Search for the cell housing the specified text and yield its (X, Y) center coordinate. 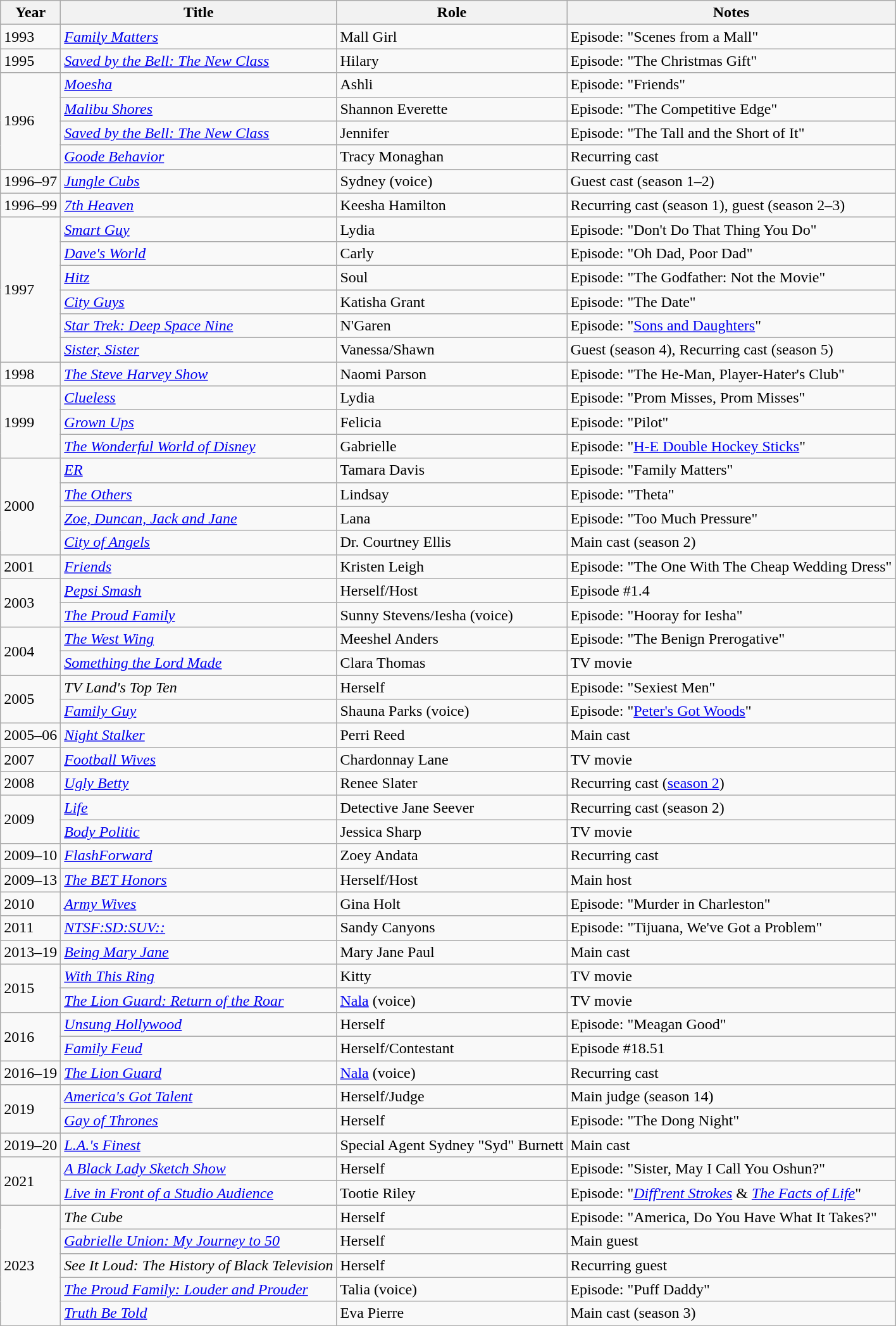
1996–99 (30, 205)
Episode: "Hooray for Iesha" (731, 615)
Gabrielle (452, 446)
Jungle Cubs (199, 181)
Football Wives (199, 760)
Felicia (452, 422)
2009–13 (30, 880)
Clara Thomas (452, 663)
Life (199, 808)
The Lion Guard (199, 1073)
2016–19 (30, 1073)
2016 (30, 1036)
TV Land's Top Ten (199, 687)
Clueless (199, 398)
2009–10 (30, 856)
Episode: "Sister, May I Call You Oshun?" (731, 1169)
Gay of Thrones (199, 1121)
2010 (30, 904)
Main guest (731, 1241)
Episode: "Sexiest Men" (731, 687)
Mary Jane Paul (452, 952)
Main cast (season 3) (731, 1313)
Soul (452, 277)
Naomi Parson (452, 374)
Ugly Betty (199, 784)
Jennifer (452, 133)
Keesha Hamilton (452, 205)
Family Guy (199, 711)
Main host (731, 880)
Live in Front of a Studio Audience (199, 1193)
The Proud Family: Louder and Prouder (199, 1289)
2005–06 (30, 735)
ER (199, 470)
Episode #18.51 (731, 1048)
Malibu Shores (199, 109)
Herself/Contestant (452, 1048)
Chardonnay Lane (452, 760)
Episode: "The Christmas Gift" (731, 61)
Main cast (season 2) (731, 542)
Body Politic (199, 832)
2019 (30, 1109)
Gina Holt (452, 904)
Episode: "The Competitive Edge" (731, 109)
The BET Honors (199, 880)
Episode: "H-E Double Hockey Sticks" (731, 446)
NTSF:SD:SUV:: (199, 928)
Episode: "The He-Man, Player-Hater's Club" (731, 374)
2003 (30, 603)
Carly (452, 253)
Vanessa/Shawn (452, 350)
2015 (30, 988)
The Wonderful World of Disney (199, 446)
Main judge (season 14) (731, 1097)
City of Angels (199, 542)
Hilary (452, 61)
2019–20 (30, 1145)
Episode: "Meagan Good" (731, 1024)
2007 (30, 760)
See It Loud: The History of Black Television (199, 1265)
Something the Lord Made (199, 663)
Moesha (199, 85)
The Proud Family (199, 615)
2021 (30, 1181)
Episode: "Oh Dad, Poor Dad" (731, 253)
Episode: "Theta" (731, 494)
Kristen Leigh (452, 566)
Special Agent Sydney "Syd" Burnett (452, 1145)
Hitz (199, 277)
Katisha Grant (452, 302)
Episode: "Sons and Daughters" (731, 326)
Tracy Monaghan (452, 157)
Episode: "The Dong Night" (731, 1121)
Episode: "Don't Do That Thing You Do" (731, 229)
FlashForward (199, 856)
Unsung Hollywood (199, 1024)
Jessica Sharp (452, 832)
Herself/Judge (452, 1097)
Dr. Courtney Ellis (452, 542)
Episode: "Prom Misses, Prom Misses" (731, 398)
Episode: "Too Much Pressure" (731, 518)
2008 (30, 784)
Episode: "Pilot" (731, 422)
Shauna Parks (voice) (452, 711)
Episode: "Diff'rent Strokes & The Facts of Life" (731, 1193)
Family Feud (199, 1048)
Guest (season 4), Recurring cast (season 5) (731, 350)
2000 (30, 506)
2013–19 (30, 952)
Family Matters (199, 37)
1993 (30, 37)
Recurring guest (731, 1265)
Lana (452, 518)
Lindsay (452, 494)
Perri Reed (452, 735)
1995 (30, 61)
Episode: "Murder in Charleston" (731, 904)
The Others (199, 494)
Recurring cast (season 1), guest (season 2–3) (731, 205)
N'Garen (452, 326)
Detective Jane Seever (452, 808)
Zoe, Duncan, Jack and Jane (199, 518)
Episode: "The Date" (731, 302)
The Cube (199, 1217)
2005 (30, 699)
City Guys (199, 302)
Night Stalker (199, 735)
Pepsi Smash (199, 591)
1996–97 (30, 181)
Episode: "Friends" (731, 85)
The Lion Guard: Return of the Roar (199, 1000)
2009 (30, 820)
Renee Slater (452, 784)
Zoey Andata (452, 856)
2004 (30, 651)
Episode: "Family Matters" (731, 470)
Episode: "The Tall and the Short of It" (731, 133)
With This Ring (199, 976)
Eva Pierre (452, 1313)
Notes (731, 13)
2011 (30, 928)
Tootie Riley (452, 1193)
Meeshel Anders (452, 639)
Sister, Sister (199, 350)
Truth Be Told (199, 1313)
Being Mary Jane (199, 952)
Episode: "Tijuana, We've Got a Problem" (731, 928)
1996 (30, 121)
Ashli (452, 85)
L.A.'s Finest (199, 1145)
Sydney (voice) (452, 181)
Title (199, 13)
2001 (30, 566)
Sandy Canyons (452, 928)
Dave's World (199, 253)
1997 (30, 289)
Episode: "The Benign Prerogative" (731, 639)
Episode #1.4 (731, 591)
Goode Behavior (199, 157)
Episode: "Puff Daddy" (731, 1289)
7th Heaven (199, 205)
Episode: "The One With The Cheap Wedding Dress" (731, 566)
Mall Girl (452, 37)
Shannon Everette (452, 109)
A Black Lady Sketch Show (199, 1169)
The West Wing (199, 639)
Episode: "Peter's Got Woods" (731, 711)
Sunny Stevens/Iesha (voice) (452, 615)
2023 (30, 1265)
Role (452, 13)
Talia (voice) (452, 1289)
Army Wives (199, 904)
Gabrielle Union: My Journey to 50 (199, 1241)
Episode: "America, Do You Have What It Takes?" (731, 1217)
Guest cast (season 1–2) (731, 181)
1999 (30, 422)
Episode: "Scenes from a Mall" (731, 37)
Tamara Davis (452, 470)
Smart Guy (199, 229)
Grown Ups (199, 422)
Kitty (452, 976)
Episode: "The Godfather: Not the Movie" (731, 277)
1998 (30, 374)
The Steve Harvey Show (199, 374)
America's Got Talent (199, 1097)
Friends (199, 566)
Star Trek: Deep Space Nine (199, 326)
Year (30, 13)
